Find where the given text appears and provide that cell's center as (X, Y) coordinate. 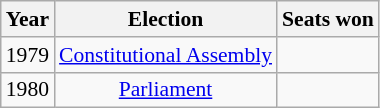
Constitutional Assembly (166, 55)
Parliament (166, 90)
Election (166, 19)
Seats won (328, 19)
Year (28, 19)
1979 (28, 55)
1980 (28, 90)
